Determine the [x, y] coordinate at the center of the cell enclosing the given text.  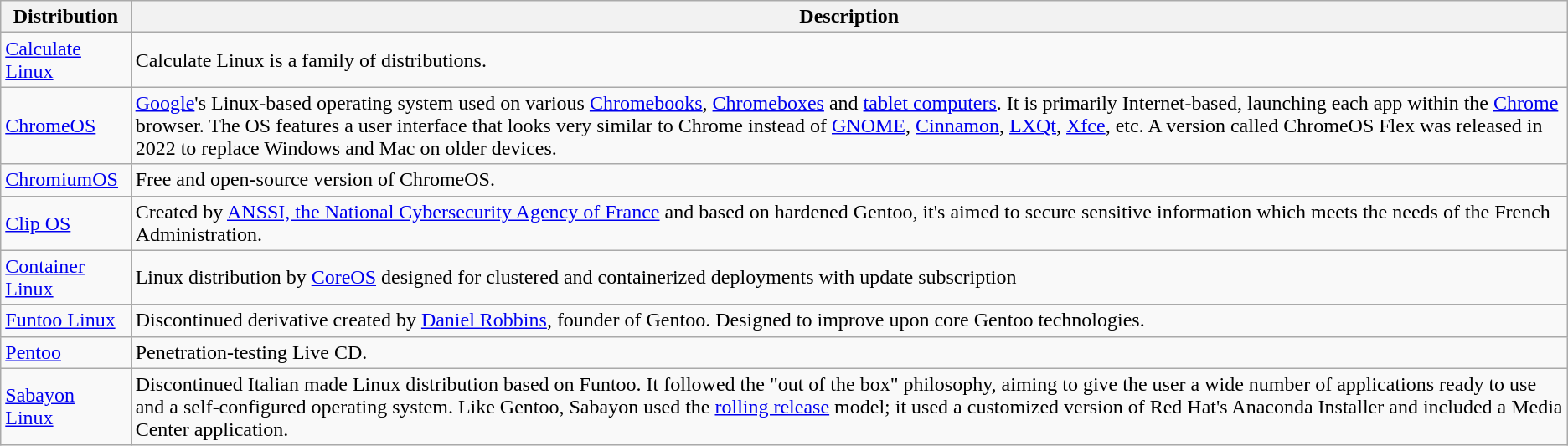
Penetration-testing Live CD. [849, 352]
Discontinued derivative created by Daniel Robbins, founder of Gentoo. Designed to improve upon core Gentoo technologies. [849, 320]
Container Linux [65, 278]
ChromiumOS [65, 180]
Pentoo [65, 352]
Distribution [65, 17]
Funtoo Linux [65, 320]
ChromeOS [65, 126]
Calculate Linux is a family of distributions. [849, 60]
Clip OS [65, 223]
Linux distribution by CoreOS designed for clustered and containerized deployments with update subscription [849, 278]
Description [849, 17]
Calculate Linux [65, 60]
Sabayon Linux [65, 407]
Free and open-source version of ChromeOS. [849, 180]
